Return the (X, Y) coordinate for the center point of the cell that contains the specified text.  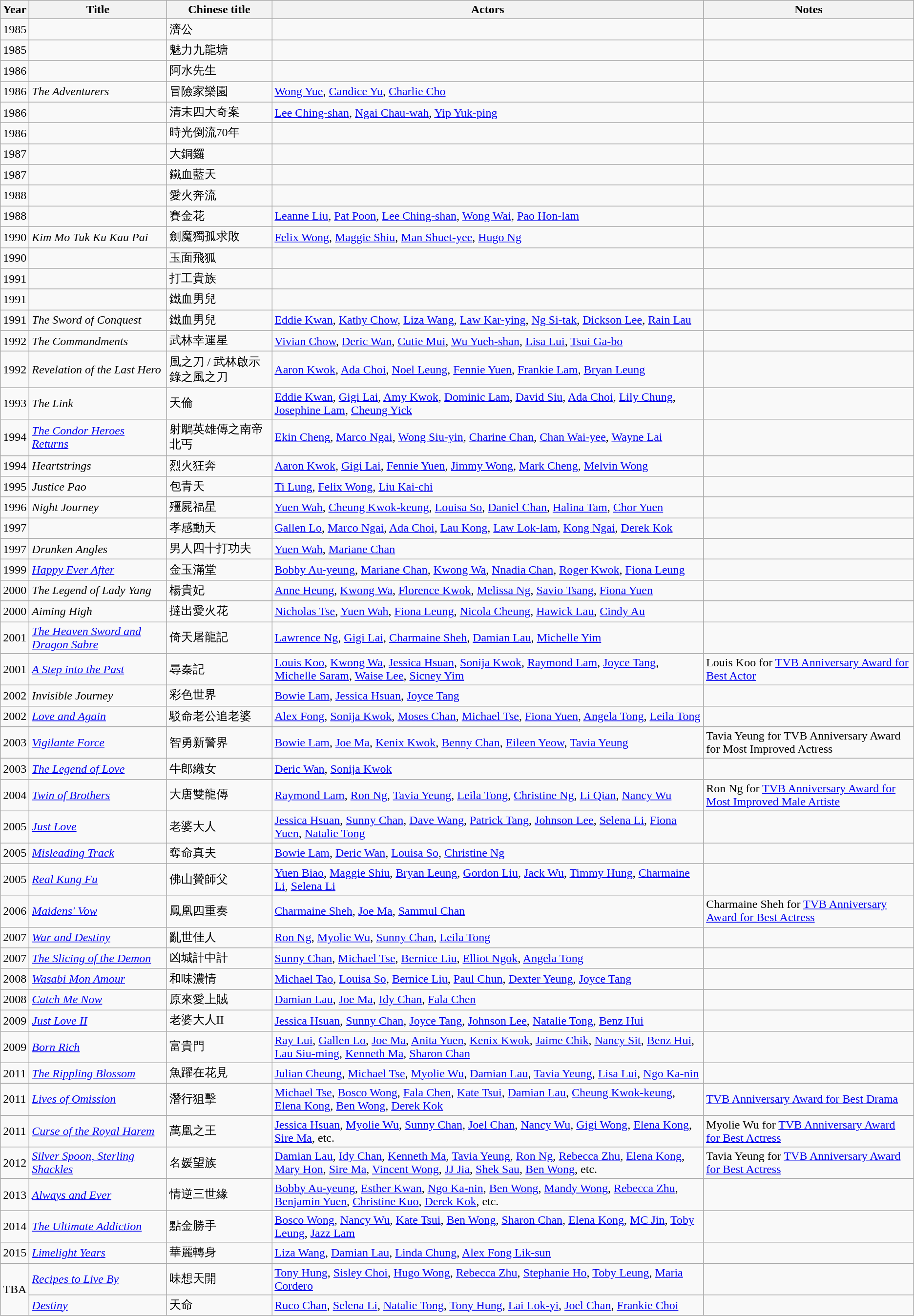
The Rippling Blossom (98, 1073)
The Slicing of the Demon (98, 959)
Bowie Lam, Joe Ma, Kenix Kwok, Benny Chan, Eileen Yeow, Tavia Yeung (488, 743)
Sunny Chan, Michael Tse, Bernice Liu, Elliot Ngok, Angela Tong (488, 959)
Bosco Wong, Nancy Wu, Kate Tsui, Ben Wong, Sharon Chan, Elena Kong, MC Jin, Toby Leung, Jazz Lam (488, 1226)
The Condor Heroes Returns (98, 437)
Misleading Track (98, 853)
牛郎織女 (219, 769)
Yuen Wah, Cheung Kwok-keung, Louisa So, Daniel Chan, Halina Tam, Chor Yuen (488, 508)
Liza Wang, Damian Lau, Linda Chung, Alex Fong Lik-sun (488, 1253)
玉面飛狐 (219, 258)
Aiming High (98, 611)
Destiny (98, 1305)
Louis Koo, Kwong Wa, Jessica Hsuan, Sonija Kwok, Raymond Lam, Joyce Tang, Michelle Saram, Waise Lee, Sicney Yim (488, 670)
金玉滿堂 (219, 570)
War and Destiny (98, 937)
2013 (15, 1195)
Tavia Yeung for TVB Anniversary Award for Best Actress (809, 1163)
Deric Wan, Sonija Kwok (488, 769)
Born Rich (98, 1047)
阿水先生 (219, 71)
尋秦記 (219, 670)
2004 (15, 795)
Bowie Lam, Deric Wan, Louisa So, Christine Ng (488, 853)
Real Kung Fu (98, 880)
倚天屠龍記 (219, 637)
劍魔獨孤求敗 (219, 237)
佛山贊師父 (219, 880)
烈火狂奔 (219, 466)
Jessica Hsuan, Sunny Chan, Joyce Tang, Johnson Lee, Natalie Tong, Benz Hui (488, 1020)
Chinese title (219, 10)
Lawrence Ng, Gigi Lai, Charmaine Sheh, Damian Lau, Michelle Yim (488, 637)
清末四大奇案 (219, 112)
Bobby Au-yeung, Mariane Chan, Kwong Wa, Nnadia Chan, Roger Kwok, Fiona Leung (488, 570)
魚躍在花見 (219, 1073)
Curse of the Royal Harem (98, 1131)
Just Love (98, 827)
情逆三世緣 (219, 1195)
Ray Lui, Gallen Lo, Joe Ma, Anita Yuen, Kenix Kwok, Jaime Chik, Nancy Sit, Benz Hui, Lau Siu-ming, Kenneth Ma, Sharon Chan (488, 1047)
Revelation of the Last Hero (98, 370)
The Link (98, 403)
包青天 (219, 487)
濟公 (219, 29)
Lee Ching-shan, Ngai Chau-wah, Yip Yuk-ping (488, 112)
Charmaine Sheh for TVB Anniversary Award for Best Actress (809, 911)
智勇新警界 (219, 743)
Invisible Journey (98, 696)
Aaron Kwok, Gigi Lai, Fennie Yuen, Jimmy Wong, Mark Cheng, Melvin Wong (488, 466)
A Step into the Past (98, 670)
楊貴妃 (219, 591)
Drunken Angles (98, 549)
1993 (15, 403)
TVB Anniversary Award for Best Drama (809, 1099)
Title (98, 10)
Happy Ever After (98, 570)
Raymond Lam, Ron Ng, Tavia Yeung, Leila Tong, Christine Ng, Li Qian, Nancy Wu (488, 795)
Ruco Chan, Selena Li, Natalie Tong, Tony Hung, Lai Lok-yi, Joel Chan, Frankie Choi (488, 1305)
Ron Ng for TVB Anniversary Award for Most Improved Male Artiste (809, 795)
殭屍福星 (219, 508)
Maidens' Vow (98, 911)
天倫 (219, 403)
Alex Fong, Sonija Kwok, Moses Chan, Michael Tse, Fiona Yuen, Angela Tong, Leila Tong (488, 717)
Leanne Liu, Pat Poon, Lee Ching-shan, Wong Wai, Pao Hon-lam (488, 217)
Vivian Chow, Deric Wan, Cutie Mui, Wu Yueh-shan, Lisa Lui, Tsui Ga-bo (488, 341)
Bobby Au-yeung, Esther Kwan, Ngo Ka-nin, Ben Wong, Mandy Wong, Rebecca Zhu, Benjamin Yuen, Christine Kuo, Derek Kok, etc. (488, 1195)
華麗轉身 (219, 1253)
原來愛上賊 (219, 1000)
Limelight Years (98, 1253)
風之刀 / 武林啟示錄之風之刀 (219, 370)
Lives of Omission (98, 1099)
2006 (15, 911)
2015 (15, 1253)
Anne Heung, Kwong Wa, Florence Kwok, Melissa Ng, Savio Tsang, Fiona Yuen (488, 591)
Gallen Lo, Marco Ngai, Ada Choi, Lau Kong, Law Lok-lam, Kong Ngai, Derek Kok (488, 528)
射鵰英雄傳之南帝北丐 (219, 437)
Bowie Lam, Jessica Hsuan, Joyce Tang (488, 696)
Heartstrings (98, 466)
Damian Lau, Joe Ma, Idy Chan, Fala Chen (488, 1000)
Louis Koo for TVB Anniversary Award for Best Actor (809, 670)
Yuen Wah, Mariane Chan (488, 549)
The Sword of Conquest (98, 320)
鐵血藍天 (219, 175)
Ti Lung, Felix Wong, Liu Kai-chi (488, 487)
1996 (15, 508)
賽金花 (219, 217)
男人四十打功夫 (219, 549)
2012 (15, 1163)
Vigilante Force (98, 743)
Night Journey (98, 508)
Michael Tse, Bosco Wong, Fala Chen, Kate Tsui, Damian Lau, Cheung Kwok-keung, Elena Kong, Ben Wong, Derek Kok (488, 1099)
The Ultimate Addiction (98, 1226)
大唐雙龍傳 (219, 795)
Always and Ever (98, 1195)
彩色世界 (219, 696)
The Legend of Lady Yang (98, 591)
Myolie Wu for TVB Anniversary Award for Best Actress (809, 1131)
Silver Spoon, Sterling Shackles (98, 1163)
冒險家樂園 (219, 92)
Notes (809, 10)
The Legend of Love (98, 769)
Year (15, 10)
The Commandments (98, 341)
Yuen Biao, Maggie Shiu, Bryan Leung, Gordon Liu, Jack Wu, Timmy Hung, Charmaine Li, Selena Li (488, 880)
Twin of Brothers (98, 795)
The Adventurers (98, 92)
老婆大人 (219, 827)
Wong Yue, Candice Yu, Charlie Cho (488, 92)
Nicholas Tse, Yuen Wah, Fiona Leung, Nicola Cheung, Hawick Lau, Cindy Au (488, 611)
Kim Mo Tuk Ku Kau Pai (98, 237)
Actors (488, 10)
大銅鑼 (219, 154)
Love and Again (98, 717)
亂世佳人 (219, 937)
Jessica Hsuan, Myolie Wu, Sunny Chan, Joel Chan, Nancy Wu, Gigi Wong, Elena Kong, Sire Ma, etc. (488, 1131)
撻出愛火花 (219, 611)
味想天開 (219, 1279)
1995 (15, 487)
Ekin Cheng, Marco Ngai, Wong Siu-yin, Charine Chan, Chan Wai-yee, Wayne Lai (488, 437)
時光倒流70年 (219, 134)
名媛望族 (219, 1163)
萬凰之王 (219, 1131)
Just Love II (98, 1020)
Michael Tao, Louisa So, Bernice Liu, Paul Chun, Dexter Yeung, Joyce Tang (488, 979)
奪命真夫 (219, 853)
愛火奔流 (219, 195)
Aaron Kwok, Ada Choi, Noel Leung, Fennie Yuen, Frankie Lam, Bryan Leung (488, 370)
潛行狙擊 (219, 1099)
Eddie Kwan, Kathy Chow, Liza Wang, Law Kar-ying, Ng Si-tak, Dickson Lee, Rain Lau (488, 320)
1999 (15, 570)
駁命老公追老婆 (219, 717)
老婆大人II (219, 1020)
TBA (15, 1290)
打工貴族 (219, 279)
點金勝手 (219, 1226)
鳳凰四重奏 (219, 911)
Julian Cheung, Michael Tse, Myolie Wu, Damian Lau, Tavia Yeung, Lisa Lui, Ngo Ka-nin (488, 1073)
和味濃情 (219, 979)
天命 (219, 1305)
2014 (15, 1226)
Wasabi Mon Amour (98, 979)
凶城計中計 (219, 959)
Tavia Yeung for TVB Anniversary Award for Most Improved Actress (809, 743)
Damian Lau, Idy Chan, Kenneth Ma, Tavia Yeung, Ron Ng, Rebecca Zhu, Elena Kong, Mary Hon, Sire Ma, Vincent Wong, JJ Jia, Shek Sau, Ben Wong, etc. (488, 1163)
Catch Me Now (98, 1000)
Eddie Kwan, Gigi Lai, Amy Kwok, Dominic Lam, David Siu, Ada Choi, Lily Chung, Josephine Lam, Cheung Yick (488, 403)
武林幸運星 (219, 341)
孝感動天 (219, 528)
Ron Ng, Myolie Wu, Sunny Chan, Leila Tong (488, 937)
Tony Hung, Sisley Choi, Hugo Wong, Rebecca Zhu, Stephanie Ho, Toby Leung, Maria Cordero (488, 1279)
The Heaven Sword and Dragon Sabre (98, 637)
Recipes to Live By (98, 1279)
Felix Wong, Maggie Shiu, Man Shuet-yee, Hugo Ng (488, 237)
魅力九龍塘 (219, 50)
Jessica Hsuan, Sunny Chan, Dave Wang, Patrick Tang, Johnson Lee, Selena Li, Fiona Yuen, Natalie Tong (488, 827)
Justice Pao (98, 487)
Charmaine Sheh, Joe Ma, Sammul Chan (488, 911)
富貴門 (219, 1047)
